Scan for the cell matching the given text and deliver its [X, Y] coordinate at center. 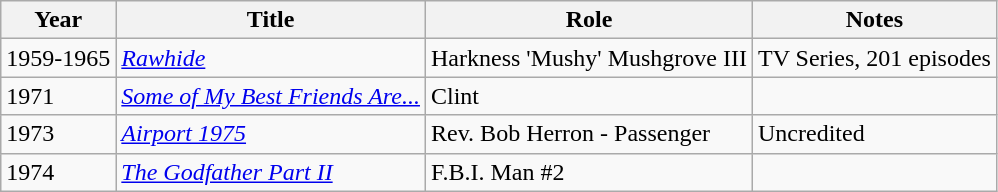
Some of My Best Friends Are... [271, 96]
TV Series, 201 episodes [874, 58]
1974 [58, 172]
Notes [874, 20]
The Godfather Part II [271, 172]
1959-1965 [58, 58]
Role [588, 20]
Rev. Bob Herron - Passenger [588, 134]
F.B.I. Man #2 [588, 172]
Year [58, 20]
Airport 1975 [271, 134]
1973 [58, 134]
Rawhide [271, 58]
Title [271, 20]
Clint [588, 96]
Uncredited [874, 134]
1971 [58, 96]
Harkness 'Mushy' Mushgrove III [588, 58]
